Determine the (X, Y) coordinate at the center of the cell enclosing the given text.  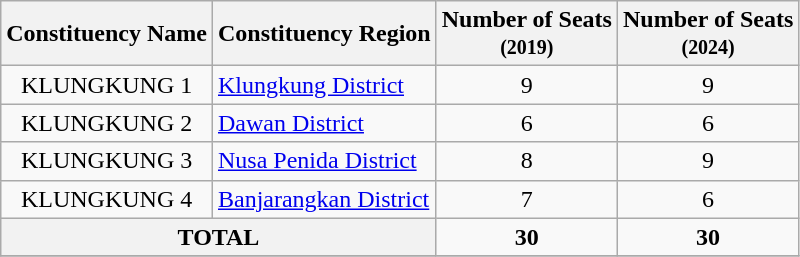
KLUNGKUNG 1 (107, 85)
Number of Seats(2024) (708, 34)
Klungkung District (324, 85)
Nusa Penida District (324, 161)
8 (526, 161)
Dawan District (324, 123)
Constituency Region (324, 34)
7 (526, 199)
Constituency Name (107, 34)
KLUNGKUNG 4 (107, 199)
Number of Seats(2019) (526, 34)
Banjarangkan District (324, 199)
TOTAL (218, 237)
KLUNGKUNG 3 (107, 161)
KLUNGKUNG 2 (107, 123)
